Return (X, Y) of the center of cell containing provided text 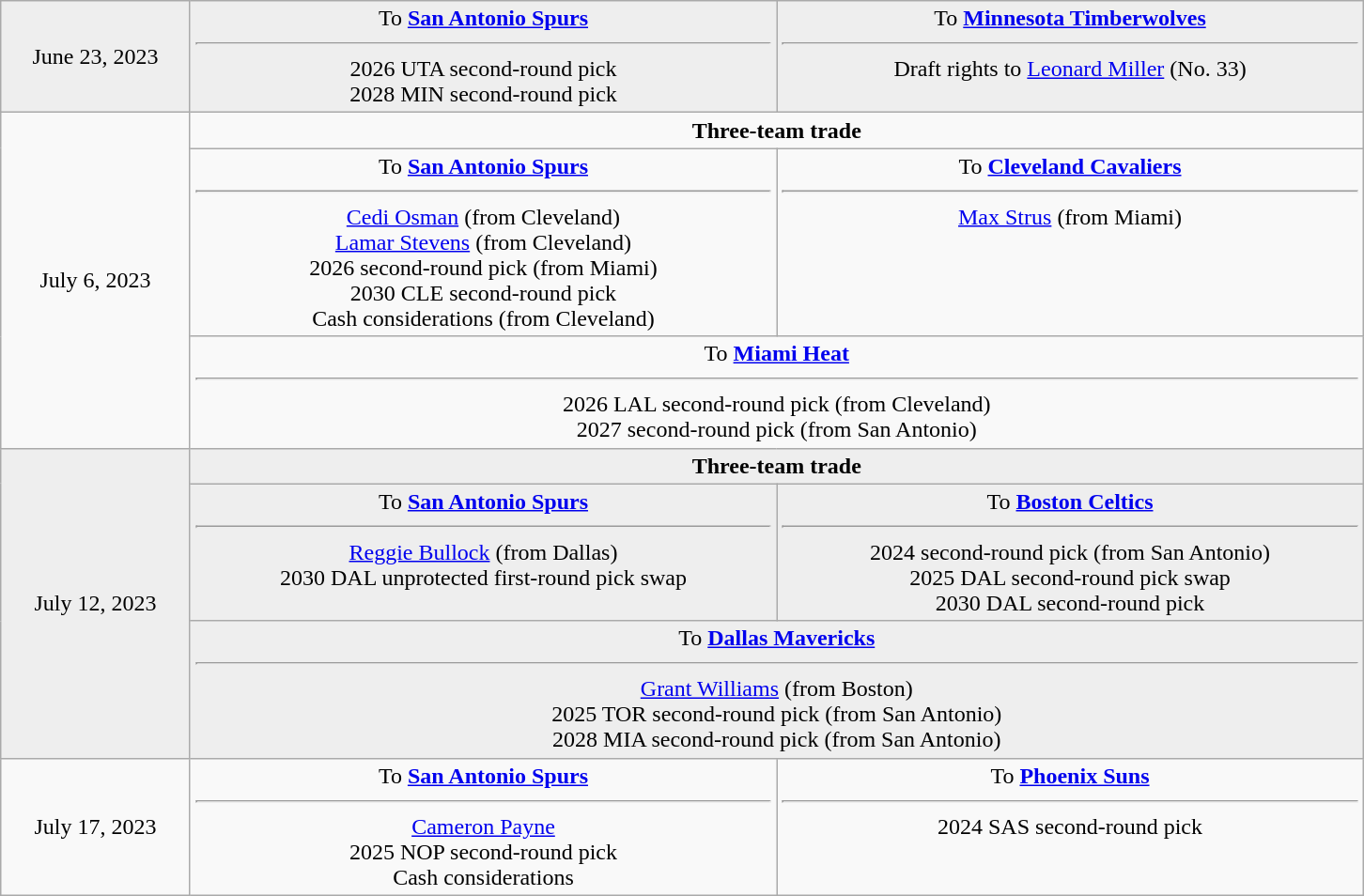
To Minnesota TimberwolvesDraft rights to Leonard Miller (No. 33) (1071, 56)
July 6, 2023 (96, 280)
To San Antonio SpursReggie Bullock (from Dallas)2030 DAL unprotected first-round pick swap (483, 552)
To San Antonio SpursCameron Payne2025 NOP second-round pickCash considerations (483, 826)
To Boston Celtics2024 second-round pick (from San Antonio)2025 DAL second-round pick swap2030 DAL second-round pick (1071, 552)
To Phoenix Suns2024 SAS second-round pick (1071, 826)
To Miami Heat2026 LAL second-round pick (from Cleveland)2027 second-round pick (from San Antonio) (776, 393)
July 12, 2023 (96, 603)
To San Antonio Spurs2026 UTA second-round pick2028 MIN second-round pick (483, 56)
June 23, 2023 (96, 56)
To Dallas MavericksGrant Williams (from Boston)2025 TOR second-round pick (from San Antonio)2028 MIA second-round pick (from San Antonio) (776, 689)
To Cleveland CavaliersMax Strus (from Miami) (1071, 242)
July 17, 2023 (96, 826)
